Pinpoint the cell where the given text exists, returning its [x, y] midpoint coordinate. 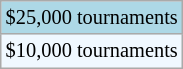
$25,000 tournaments [92, 17]
$10,000 tournaments [92, 51]
